Extract the [x, y] coordinate from the center of the cell holding the provided text.  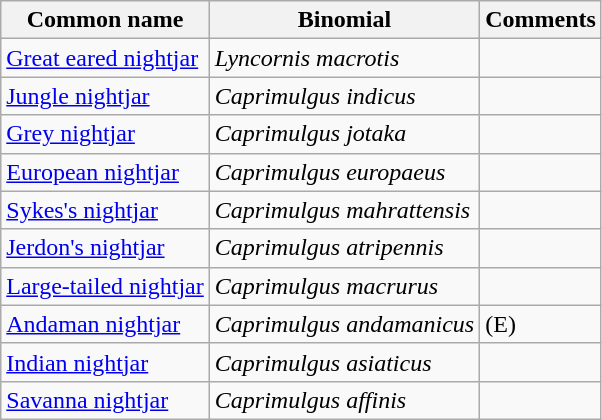
Savanna nightjar [106, 400]
Caprimulgus andamanicus [344, 324]
Great eared nightjar [106, 58]
Common name [106, 20]
Caprimulgus macrurus [344, 286]
Caprimulgus atripennis [344, 248]
European nightjar [106, 172]
Sykes's nightjar [106, 210]
Grey nightjar [106, 134]
Caprimulgus asiaticus [344, 362]
Large-tailed nightjar [106, 286]
Caprimulgus jotaka [344, 134]
Indian nightjar [106, 362]
Binomial [344, 20]
Caprimulgus indicus [344, 96]
Andaman nightjar [106, 324]
Caprimulgus mahrattensis [344, 210]
Caprimulgus europaeus [344, 172]
Lyncornis macrotis [344, 58]
Caprimulgus affinis [344, 400]
Jerdon's nightjar [106, 248]
Comments [541, 20]
(E) [541, 324]
Jungle nightjar [106, 96]
